Locate the cell with the specified text and output its [x, y] center coordinate. 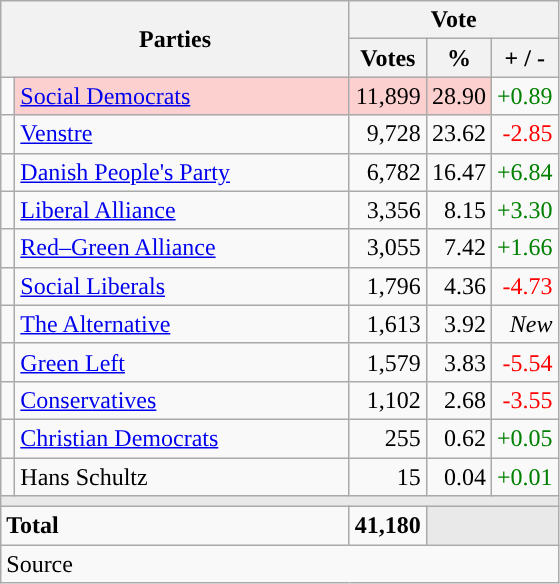
11,899 [388, 96]
4.36 [458, 286]
1,796 [388, 286]
7.42 [458, 248]
-5.54 [524, 362]
Venstre [182, 134]
Liberal Alliance [182, 210]
0.62 [458, 438]
41,180 [388, 526]
3.83 [458, 362]
-3.55 [524, 400]
New [524, 324]
Green Left [182, 362]
+6.84 [524, 172]
Source [280, 564]
1,613 [388, 324]
+ / - [524, 58]
2.68 [458, 400]
Total [176, 526]
3,055 [388, 248]
Conservatives [182, 400]
3,356 [388, 210]
Red–Green Alliance [182, 248]
Christian Democrats [182, 438]
% [458, 58]
+1.66 [524, 248]
Vote [454, 20]
8.15 [458, 210]
Danish People's Party [182, 172]
16.47 [458, 172]
-4.73 [524, 286]
Social Liberals [182, 286]
255 [388, 438]
Votes [388, 58]
Parties [176, 39]
+0.89 [524, 96]
-2.85 [524, 134]
+0.05 [524, 438]
The Alternative [182, 324]
1,102 [388, 400]
+0.01 [524, 477]
23.62 [458, 134]
Hans Schultz [182, 477]
1,579 [388, 362]
15 [388, 477]
0.04 [458, 477]
9,728 [388, 134]
Social Democrats [182, 96]
+3.30 [524, 210]
6,782 [388, 172]
28.90 [458, 96]
3.92 [458, 324]
